Detect which cell encompasses the target text, then output its [x, y] center coordinate. 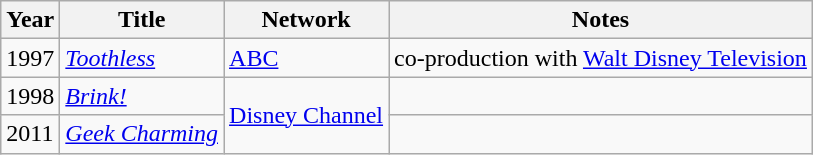
Year [30, 20]
2011 [30, 134]
1997 [30, 58]
Brink! [142, 96]
Notes [601, 20]
Network [306, 20]
Toothless [142, 58]
ABC [306, 58]
Geek Charming [142, 134]
1998 [30, 96]
Disney Channel [306, 115]
co-production with Walt Disney Television [601, 58]
Title [142, 20]
